Provide the (x, y) coordinate of the cell's center where the given text is located.  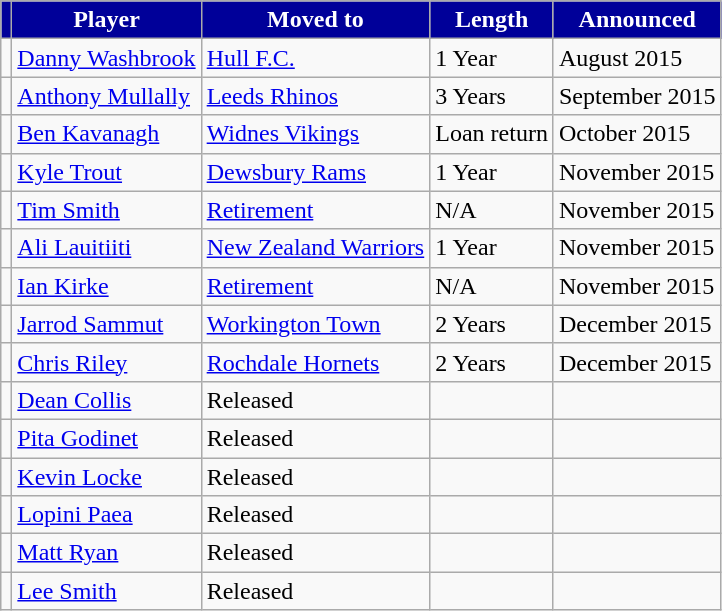
Anthony Mullally (106, 96)
Chris Riley (106, 362)
Kevin Locke (106, 477)
Tim Smith (106, 210)
Matt Ryan (106, 553)
Kyle Trout (106, 172)
August 2015 (637, 58)
Workington Town (316, 324)
Ian Kirke (106, 286)
Length (492, 20)
New Zealand Warriors (316, 248)
Lopini Paea (106, 515)
Loan return (492, 134)
Jarrod Sammut (106, 324)
Leeds Rhinos (316, 96)
Player (106, 20)
September 2015 (637, 96)
Moved to (316, 20)
Ben Kavanagh (106, 134)
3 Years (492, 96)
Pita Godinet (106, 438)
Dean Collis (106, 400)
Hull F.C. (316, 58)
October 2015 (637, 134)
Widnes Vikings (316, 134)
Lee Smith (106, 591)
Dewsbury Rams (316, 172)
Danny Washbrook (106, 58)
Rochdale Hornets (316, 362)
Ali Lauitiiti (106, 248)
Announced (637, 20)
